Capture the cell that displays the provided text and extract its (x, y) central coordinate. 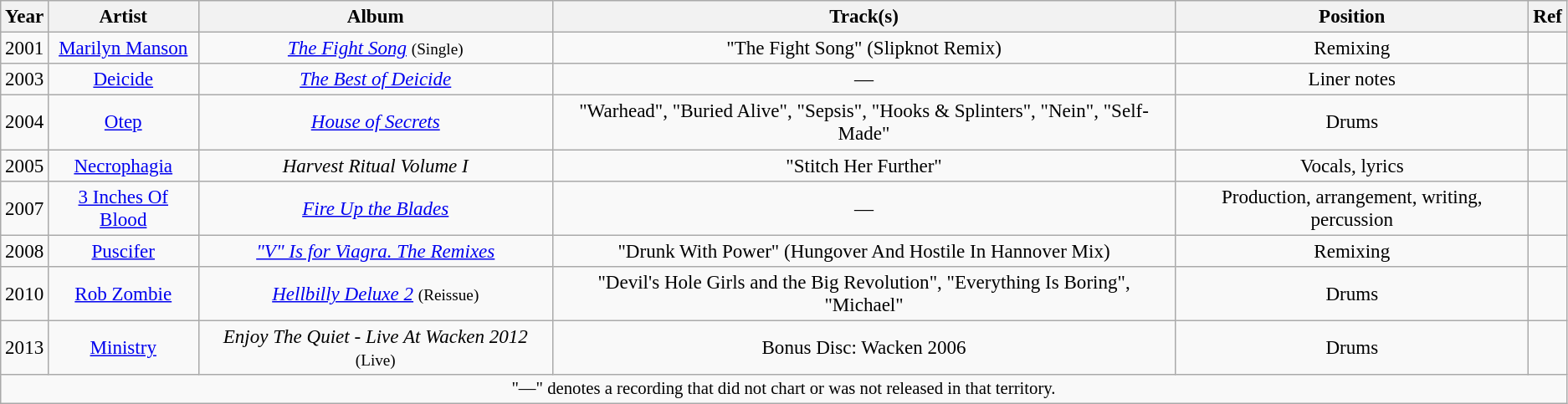
Harvest Ritual Volume I (375, 166)
3 Inches Of Blood (124, 209)
Enjoy The Quiet - Live At Wacken 2012 (Live) (375, 348)
Vocals, lyrics (1352, 166)
Track(s) (863, 17)
2010 (25, 294)
The Best of Deicide (375, 79)
"Stitch Her Further" (863, 166)
Necrophagia (124, 166)
2008 (25, 251)
Bonus Disc: Wacken 2006 (863, 348)
House of Secrets (375, 122)
Fire Up the Blades (375, 209)
Ministry (124, 348)
2013 (25, 348)
"Devil's Hole Girls and the Big Revolution", "Everything Is Boring", "Michael" (863, 294)
Position (1352, 17)
Hellbilly Deluxe 2 (Reissue) (375, 294)
Marilyn Manson (124, 49)
Deicide (124, 79)
Year (25, 17)
Liner notes (1352, 79)
Otep (124, 122)
"The Fight Song" (Slipknot Remix) (863, 49)
2001 (25, 49)
The Fight Song (Single) (375, 49)
"—" denotes a recording that did not chart or was not released in that territory. (783, 389)
2003 (25, 79)
"Warhead", "Buried Alive", "Sepsis", "Hooks & Splinters", "Nein", "Self-Made" (863, 122)
Production, arrangement, writing, percussion (1352, 209)
"V" Is for Viagra. The Remixes (375, 251)
Rob Zombie (124, 294)
Artist (124, 17)
"Drunk With Power" (Hungover And Hostile In Hannover Mix) (863, 251)
Puscifer (124, 251)
2005 (25, 166)
2007 (25, 209)
Ref (1548, 17)
Album (375, 17)
2004 (25, 122)
